Identify which cell holds the provided text, then report its (x, y) central coordinate. 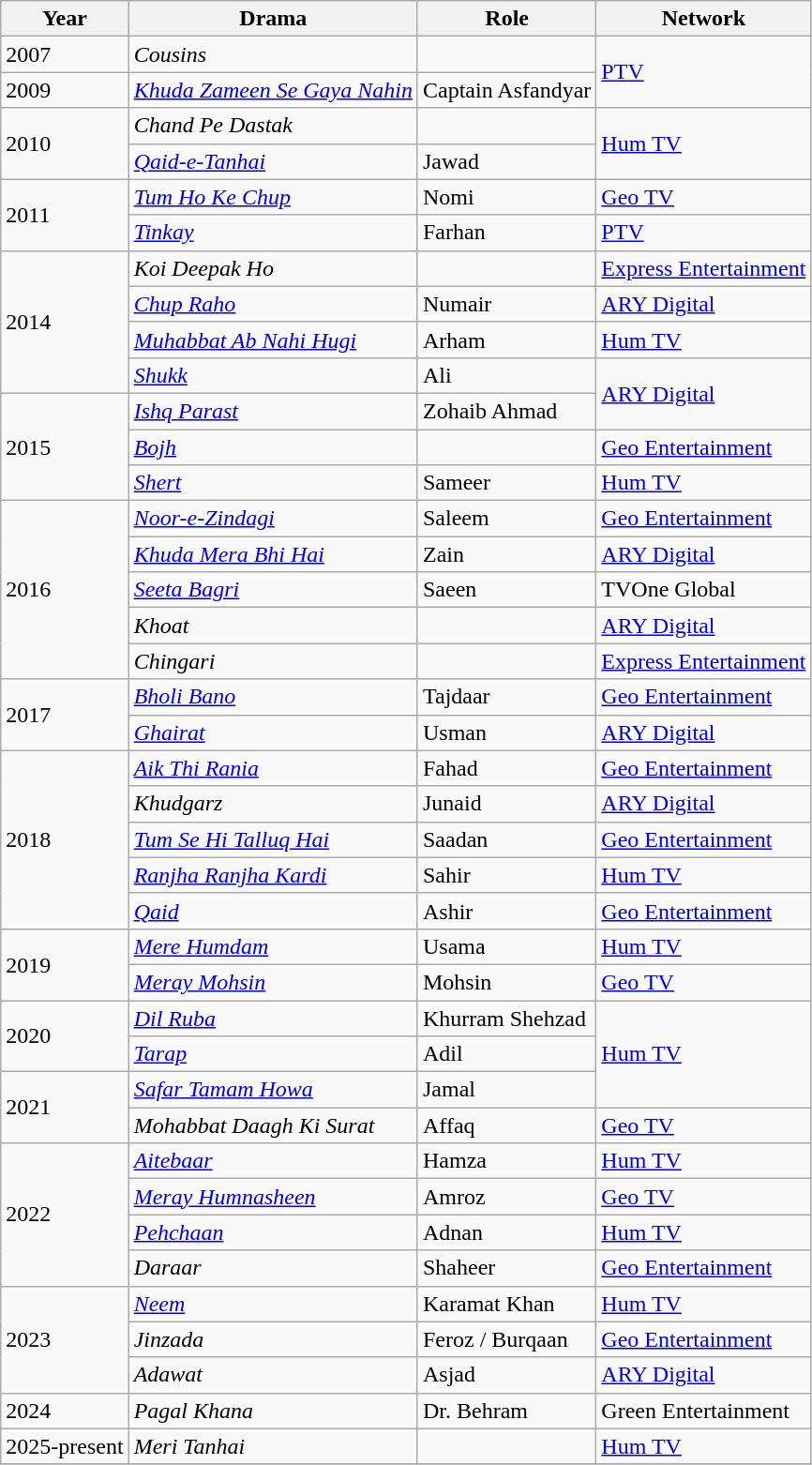
Tum Ho Ke Chup (273, 197)
Aik Thi Rania (273, 768)
Saadan (506, 839)
Adawat (273, 1375)
Bojh (273, 447)
Muhabbat Ab Nahi Hugi (273, 340)
Shaheer (506, 1268)
Khuda Zameen Se Gaya Nahin (273, 90)
Tinkay (273, 233)
Khuda Mera Bhi Hai (273, 554)
Sameer (506, 483)
Noor-e-Zindagi (273, 519)
2021 (65, 1108)
Saleem (506, 519)
Zohaib Ahmad (506, 411)
Drama (273, 19)
Arham (506, 340)
Network (703, 19)
Shukk (273, 375)
Mohabbat Daagh Ki Surat (273, 1125)
2011 (65, 215)
Jawad (506, 161)
Usman (506, 732)
Dr. Behram (506, 1411)
Khoat (273, 626)
Zain (506, 554)
2024 (65, 1411)
Tajdaar (506, 697)
2015 (65, 446)
2007 (65, 54)
Cousins (273, 54)
Sahir (506, 875)
Numair (506, 304)
Tarap (273, 1054)
2018 (65, 839)
Adil (506, 1054)
Dil Ruba (273, 1018)
Seeta Bagri (273, 590)
Nomi (506, 197)
Pagal Khana (273, 1411)
Junaid (506, 804)
Mohsin (506, 982)
Meray Humnasheen (273, 1197)
Shert (273, 483)
2022 (65, 1215)
2014 (65, 322)
Ranjha Ranjha Kardi (273, 875)
Fahad (506, 768)
Safar Tamam Howa (273, 1090)
Mere Humdam (273, 946)
TVOne Global (703, 590)
Saeen (506, 590)
2019 (65, 964)
Chand Pe Dastak (273, 126)
Role (506, 19)
Bholi Bano (273, 697)
Adnan (506, 1232)
Tum Se Hi Talluq Hai (273, 839)
2017 (65, 715)
Farhan (506, 233)
Qaid (273, 911)
Chup Raho (273, 304)
Usama (506, 946)
2023 (65, 1339)
Karamat Khan (506, 1304)
Khudgarz (273, 804)
Captain Asfandyar (506, 90)
Meri Tanhai (273, 1446)
Koi Deepak Ho (273, 268)
Qaid-e-Tanhai (273, 161)
Ashir (506, 911)
Meray Mohsin (273, 982)
Jinzada (273, 1339)
Neem (273, 1304)
Year (65, 19)
2009 (65, 90)
2010 (65, 143)
2025-present (65, 1446)
Ishq Parast (273, 411)
2020 (65, 1035)
Asjad (506, 1375)
Green Entertainment (703, 1411)
Khurram Shehzad (506, 1018)
Hamza (506, 1161)
Jamal (506, 1090)
Amroz (506, 1197)
Aitebaar (273, 1161)
Ghairat (273, 732)
Ali (506, 375)
Pehchaan (273, 1232)
Daraar (273, 1268)
2016 (65, 590)
Affaq (506, 1125)
Chingari (273, 661)
Feroz / Burqaan (506, 1339)
